For the text-containing cell, return its midpoint in (X, Y) coordinate format. 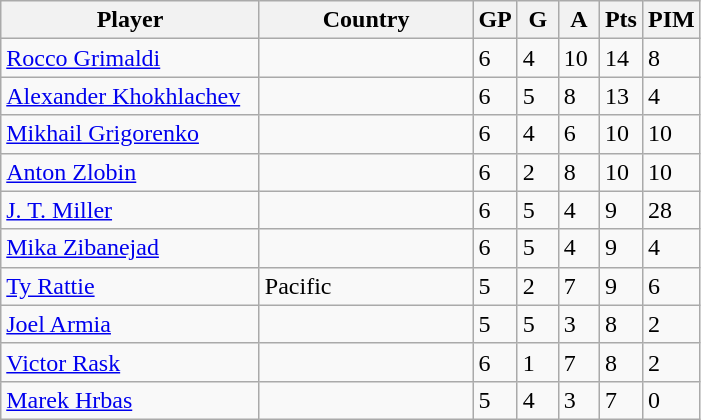
Marek Hrbas (130, 400)
Country (366, 20)
Alexander Khokhlachev (130, 96)
Mikhail Grigorenko (130, 134)
0 (671, 400)
Pacific (366, 286)
13 (620, 96)
G (538, 20)
PIM (671, 20)
Joel Armia (130, 324)
A (578, 20)
Anton Zlobin (130, 172)
14 (620, 58)
Victor Rask (130, 362)
Mika Zibanejad (130, 248)
Player (130, 20)
J. T. Miller (130, 210)
Pts (620, 20)
1 (538, 362)
GP (495, 20)
Rocco Grimaldi (130, 58)
28 (671, 210)
Ty Rattie (130, 286)
